Return the (x, y) coordinate for the center point of the cell that contains the specified text.  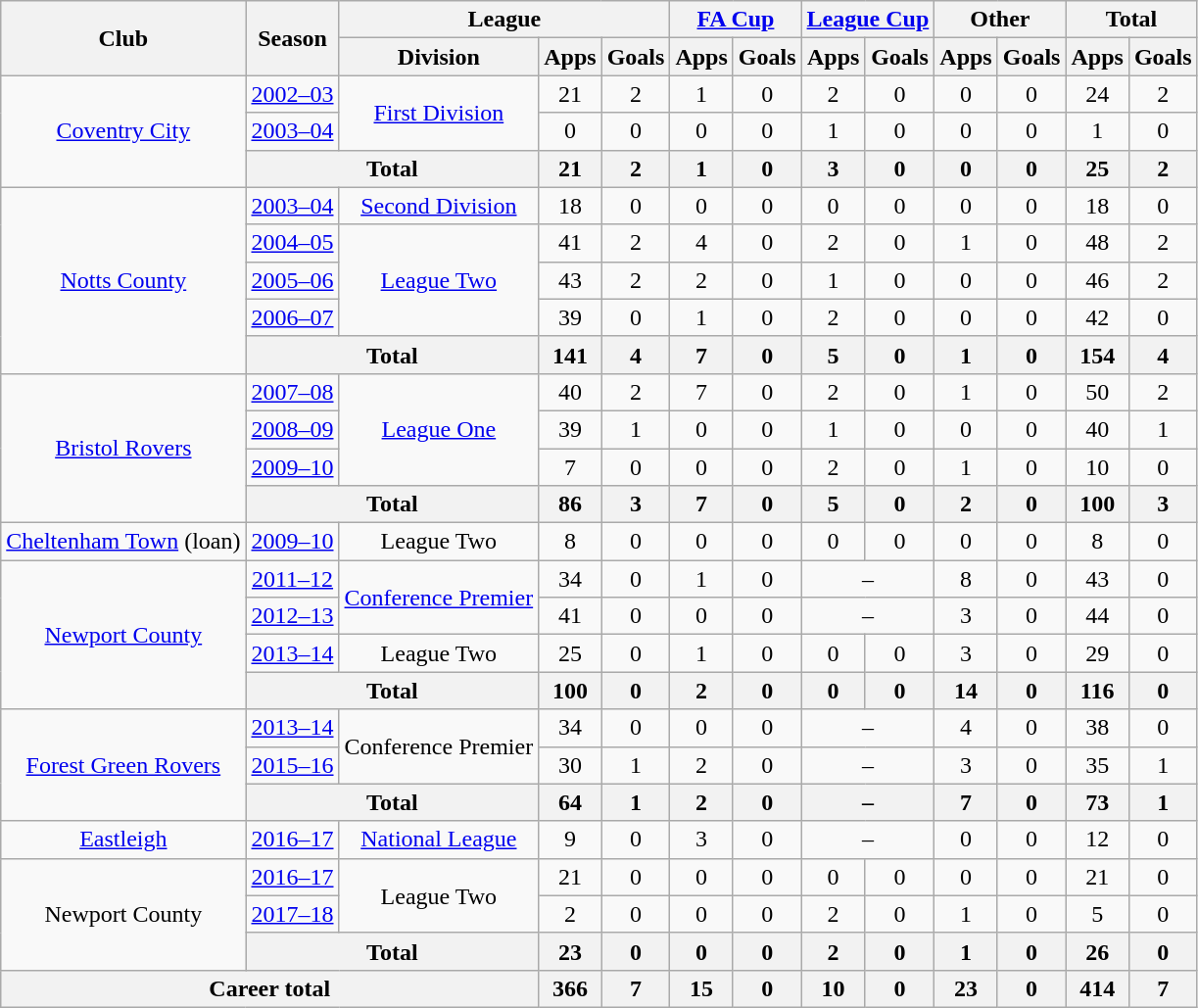
2008–09 (292, 429)
46 (1097, 280)
Other (1000, 20)
Bristol Rovers (123, 448)
2006–07 (292, 317)
12 (1097, 840)
2017–18 (292, 914)
9 (570, 840)
Eastleigh (123, 840)
Division (439, 57)
Career total (270, 988)
50 (1097, 392)
2005–06 (292, 280)
154 (1097, 355)
414 (1097, 988)
15 (701, 988)
26 (1097, 951)
2015–16 (292, 765)
Forest Green Rovers (123, 765)
Club (123, 38)
2011–12 (292, 579)
48 (1097, 243)
National League (439, 840)
First Division (439, 113)
73 (1097, 802)
Cheltenham Town (loan) (123, 542)
116 (1097, 691)
Notts County (123, 280)
86 (570, 504)
38 (1097, 728)
2004–05 (292, 243)
30 (570, 765)
2002–03 (292, 94)
24 (1097, 94)
League (504, 20)
2012–13 (292, 616)
Season (292, 38)
2007–08 (292, 392)
366 (570, 988)
14 (966, 691)
29 (1097, 653)
Coventry City (123, 131)
64 (570, 802)
League Cup (868, 20)
35 (1097, 765)
Second Division (439, 206)
141 (570, 355)
FA Cup (736, 20)
42 (1097, 317)
League One (439, 429)
44 (1097, 616)
